Pinpoint the cell where the given text exists, returning its (X, Y) midpoint coordinate. 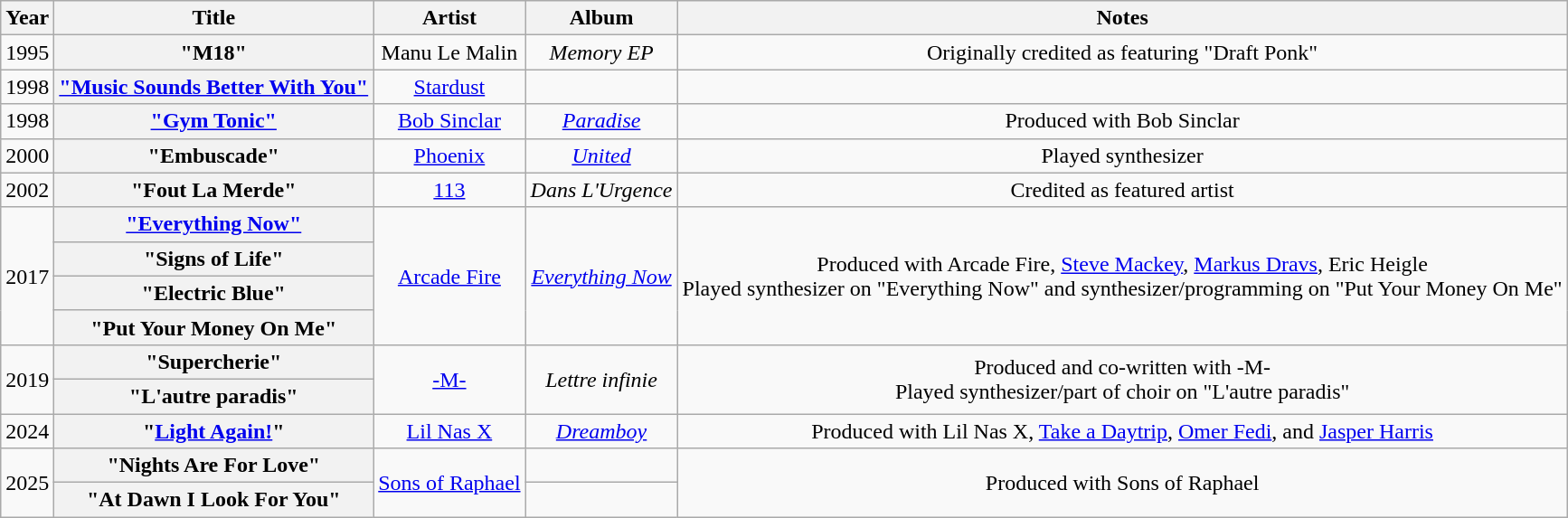
2025 (27, 483)
Manu Le Malin (449, 52)
Bob Sinclar (449, 121)
Arcade Fire (449, 276)
Lettre infinie (601, 379)
Originally credited as featuring "Draft Ponk" (1122, 52)
"Put Your Money On Me" (213, 327)
Lil Nas X (449, 431)
Paradise (601, 121)
"Everything Now" (213, 224)
Notes (1122, 18)
Stardust (449, 87)
"Music Sounds Better With You" (213, 87)
-M- (449, 379)
Credited as featured artist (1122, 190)
Memory EP (601, 52)
Played synthesizer (1122, 155)
Year (27, 18)
113 (449, 190)
Title (213, 18)
Everything Now (601, 276)
United (601, 155)
Produced with Bob Sinclar (1122, 121)
2024 (27, 431)
2019 (27, 379)
Produced with Sons of Raphael (1122, 483)
"Gym Tonic" (213, 121)
Phoenix (449, 155)
1995 (27, 52)
Album (601, 18)
Sons of Raphael (449, 483)
"Nights Are For Love" (213, 466)
2017 (27, 276)
"Light Again!" (213, 431)
Artist (449, 18)
"Electric Blue" (213, 293)
"At Dawn I Look For You" (213, 500)
"L'autre paradis" (213, 396)
"Embuscade" (213, 155)
"M18" (213, 52)
Produced and co-written with -M-Played synthesizer/part of choir on "L'autre paradis" (1122, 379)
Dans L'Urgence (601, 190)
Produced with Lil Nas X, Take a Daytrip, Omer Fedi, and Jasper Harris (1122, 431)
"Supercherie" (213, 362)
2000 (27, 155)
2002 (27, 190)
Dreamboy (601, 431)
"Fout La Merde" (213, 190)
"Signs of Life" (213, 259)
